Extract the (X, Y) coordinate from the center of the cell holding the provided text.  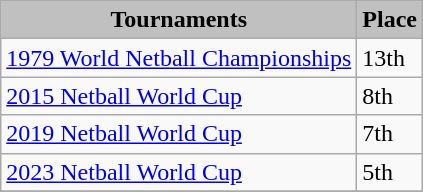
8th (390, 96)
1979 World Netball Championships (179, 58)
2023 Netball World Cup (179, 172)
Place (390, 20)
2019 Netball World Cup (179, 134)
7th (390, 134)
2015 Netball World Cup (179, 96)
Tournaments (179, 20)
13th (390, 58)
5th (390, 172)
